From the cell containing the given text, extract its center point as [X, Y] coordinate. 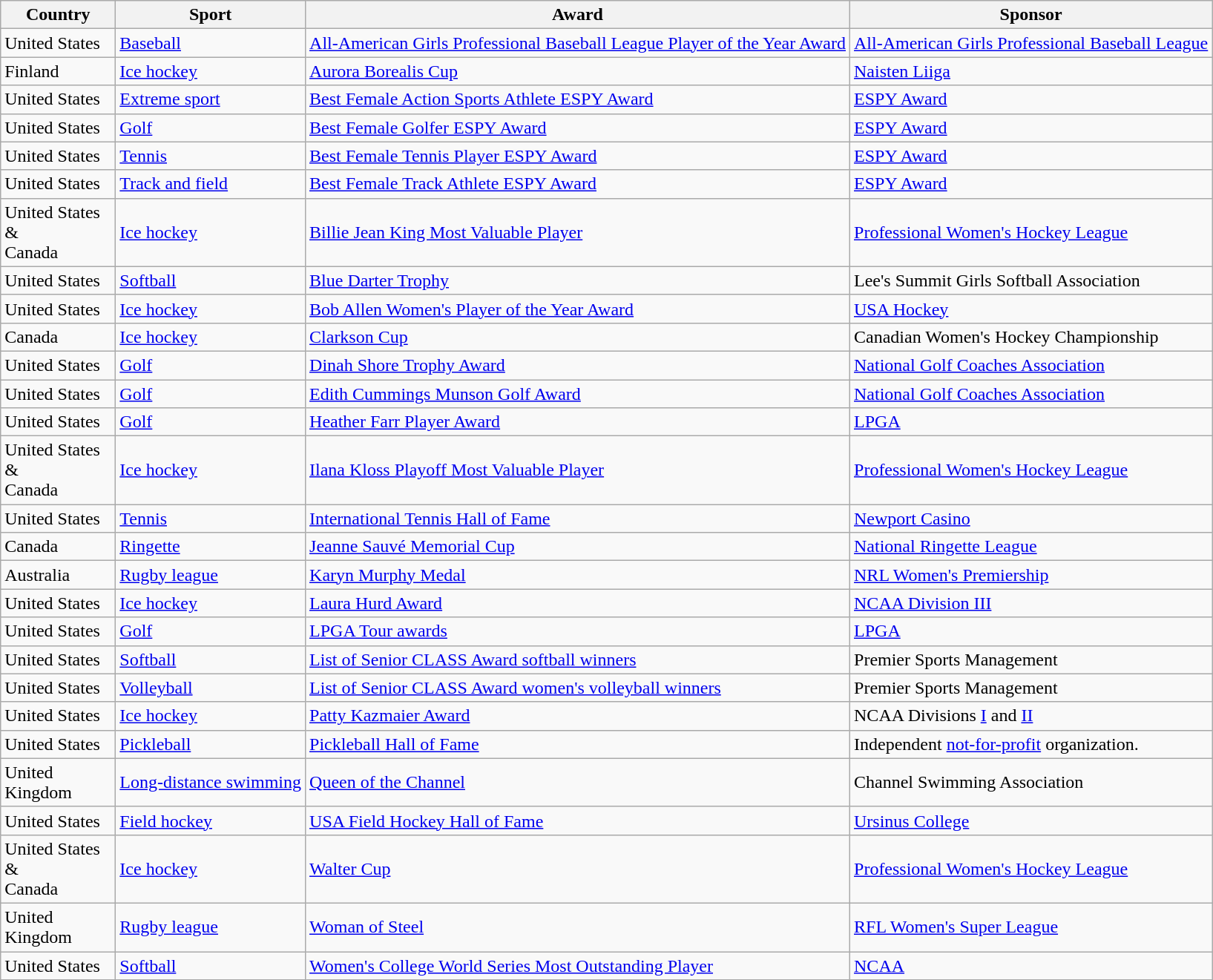
Country [58, 15]
Ringette [211, 547]
Newport Casino [1031, 519]
International Tennis Hall of Fame [578, 519]
Billie Jean King Most Valuable Player [578, 232]
Pickleball [211, 744]
Queen of the Channel [578, 782]
Woman of Steel [578, 927]
Extreme sport [211, 99]
Naisten Liiga [1031, 71]
Award [578, 15]
Sponsor [1031, 15]
Pickleball Hall of Fame [578, 744]
Ilana Kloss Playoff Most Valuable Player [578, 470]
Best Female Golfer ESPY Award [578, 128]
Sport [211, 15]
RFL Women's Super League [1031, 927]
USA Field Hockey Hall of Fame [578, 820]
List of Senior CLASS Award softball winners [578, 660]
Blue Darter Trophy [578, 280]
Ursinus College [1031, 820]
All-American Girls Professional Baseball League Player of the Year Award [578, 43]
Walter Cup [578, 869]
Baseball [211, 43]
All-American Girls Professional Baseball League [1031, 43]
Aurora Borealis Cup [578, 71]
Best Female Track Athlete ESPY Award [578, 184]
Best Female Action Sports Athlete ESPY Award [578, 99]
USA Hockey [1031, 309]
Long-distance swimming [211, 782]
NCAA Divisions I and II [1031, 716]
NCAA [1031, 965]
Patty Kazmaier Award [578, 716]
LPGA Tour awards [578, 631]
Dinah Shore Trophy Award [578, 365]
Lee's Summit Girls Softball Association [1031, 280]
Canadian Women's Hockey Championship [1031, 337]
Clarkson Cup [578, 337]
Karyn Murphy Medal [578, 575]
Bob Allen Women's Player of the Year Award [578, 309]
Laura Hurd Award [578, 603]
Best Female Tennis Player ESPY Award [578, 156]
NRL Women's Premiership [1031, 575]
Edith Cummings Munson Golf Award [578, 394]
Jeanne Sauvé Memorial Cup [578, 547]
Independent not-for-profit organization. [1031, 744]
Track and field [211, 184]
Finland [58, 71]
Field hockey [211, 820]
List of Senior CLASS Award women's volleyball winners [578, 688]
Heather Farr Player Award [578, 422]
National Ringette League [1031, 547]
Australia [58, 575]
NCAA Division III [1031, 603]
Women's College World Series Most Outstanding Player [578, 965]
Volleyball [211, 688]
Channel Swimming Association [1031, 782]
